Provide the (X, Y) coordinate of the cell's center where the given text is located.  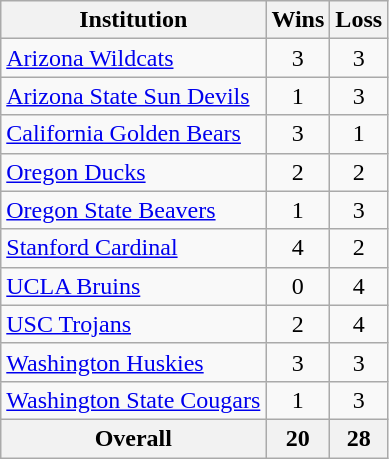
0 (298, 286)
Washington Huskies (134, 362)
Oregon Ducks (134, 172)
28 (359, 438)
20 (298, 438)
Arizona Wildcats (134, 58)
Stanford Cardinal (134, 248)
USC Trojans (134, 324)
UCLA Bruins (134, 286)
Loss (359, 20)
Oregon State Beavers (134, 210)
Washington State Cougars (134, 400)
Overall (134, 438)
Institution (134, 20)
Arizona State Sun Devils (134, 96)
California Golden Bears (134, 134)
Wins (298, 20)
